For the text-containing cell, return its midpoint in (x, y) coordinate format. 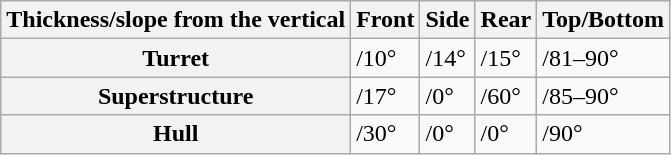
/10° (386, 58)
/14° (448, 58)
/60° (506, 96)
/81–90° (604, 58)
/30° (386, 134)
/90° (604, 134)
Top/Bottom (604, 20)
/17° (386, 96)
Hull (176, 134)
Side (448, 20)
Thickness/slope from the vertical (176, 20)
/15° (506, 58)
Superstructure (176, 96)
Turret (176, 58)
Rear (506, 20)
Front (386, 20)
/85–90° (604, 96)
